Return (x, y) of the center of cell containing provided text 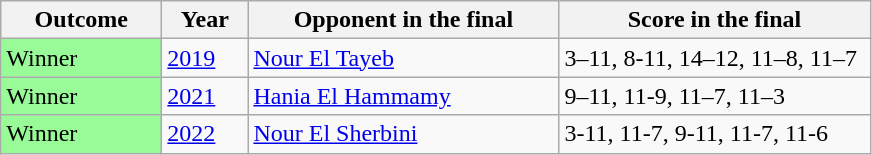
Score in the final (714, 20)
Hania El Hammamy (404, 96)
2019 (205, 58)
Opponent in the final (404, 20)
9–11, 11-9, 11–7, 11–3 (714, 96)
3–11, 8-11, 14–12, 11–8, 11–7 (714, 58)
Year (205, 20)
2022 (205, 134)
2021 (205, 96)
Nour El Tayeb (404, 58)
Outcome (82, 20)
Nour El Sherbini (404, 134)
3-11, 11-7, 9-11, 11-7, 11-6 (714, 134)
